Locate the cell with the specified text and output its (x, y) center coordinate. 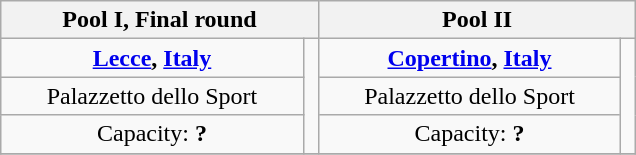
Copertino, Italy (469, 58)
Pool II (477, 20)
Pool I, Final round (160, 20)
Lecce, Italy (152, 58)
